Return the [X, Y] coordinate for the center point of the cell that contains the specified text.  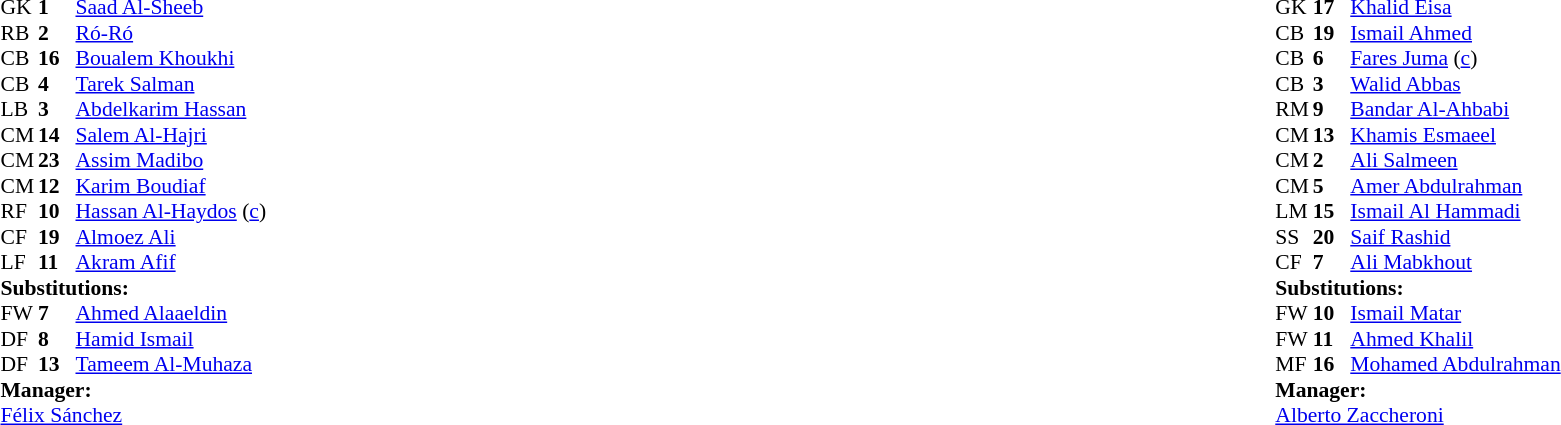
12 [57, 186]
20 [1332, 237]
8 [57, 339]
MF [1294, 365]
Salem Al-Hajri [172, 135]
Abdelkarim Hassan [172, 109]
Tarek Salman [172, 84]
9 [1332, 109]
Hassan Al-Haydos (c) [172, 211]
Almoez Ali [172, 237]
Karim Boudiaf [172, 186]
Mohamed Abdulrahman [1455, 365]
Ismail Ahmed [1455, 33]
Walid Abbas [1455, 84]
Ali Mabkhout [1455, 263]
Boualem Khoukhi [172, 59]
LB [19, 109]
Ismail Matar [1455, 313]
Amer Abdulrahman [1455, 186]
Akram Afif [172, 263]
6 [1332, 59]
Khamis Esmaeel [1455, 135]
LF [19, 263]
Assim Madibo [172, 161]
RF [19, 211]
Tameem Al-Muhaza [172, 365]
5 [1332, 186]
Ahmed Alaaeldin [172, 313]
Ró-Ró [172, 33]
LM [1294, 211]
Bandar Al-Ahbabi [1455, 109]
Fares Juma (c) [1455, 59]
23 [57, 161]
RM [1294, 109]
Ismail Al Hammadi [1455, 211]
15 [1332, 211]
Hamid Ismail [172, 339]
Saif Rashid [1455, 237]
SS [1294, 237]
Ahmed Khalil [1455, 339]
14 [57, 135]
RB [19, 33]
Ali Salmeen [1455, 161]
4 [57, 84]
